Extract the [x, y] coordinate from the center of the cell holding the provided text.  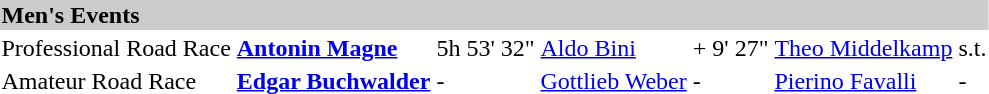
Men's Events [494, 15]
Professional Road Race [116, 48]
Aldo Bini [614, 48]
+ 9' 27" [730, 48]
Theo Middelkamp [864, 48]
Antonin Magne [334, 48]
5h 53' 32" [486, 48]
s.t. [972, 48]
